Pinpoint the cell where the given text exists, returning its (x, y) midpoint coordinate. 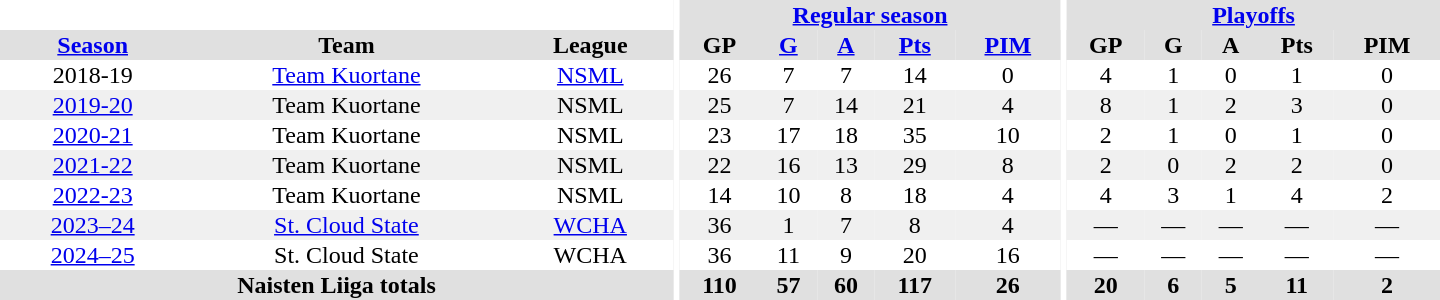
35 (915, 135)
60 (846, 285)
29 (915, 165)
23 (719, 135)
22 (719, 165)
13 (846, 165)
2020-21 (92, 135)
2023–24 (92, 225)
Playoffs (1254, 15)
6 (1173, 285)
110 (719, 285)
Regular season (870, 15)
Team (346, 45)
2022-23 (92, 195)
5 (1231, 285)
17 (789, 135)
2018-19 (92, 75)
57 (789, 285)
2019-20 (92, 105)
25 (719, 105)
2024–25 (92, 255)
League (590, 45)
9 (846, 255)
Season (92, 45)
Naisten Liiga totals (336, 285)
117 (915, 285)
2021-22 (92, 165)
21 (915, 105)
